Determine the (x, y) coordinate at the center of the cell enclosing the given text.  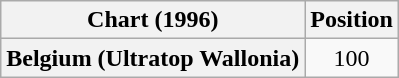
Chart (1996) (153, 20)
100 (352, 58)
Position (352, 20)
Belgium (Ultratop Wallonia) (153, 58)
